Return the (x, y) coordinate for the center point of the cell that contains the specified text.  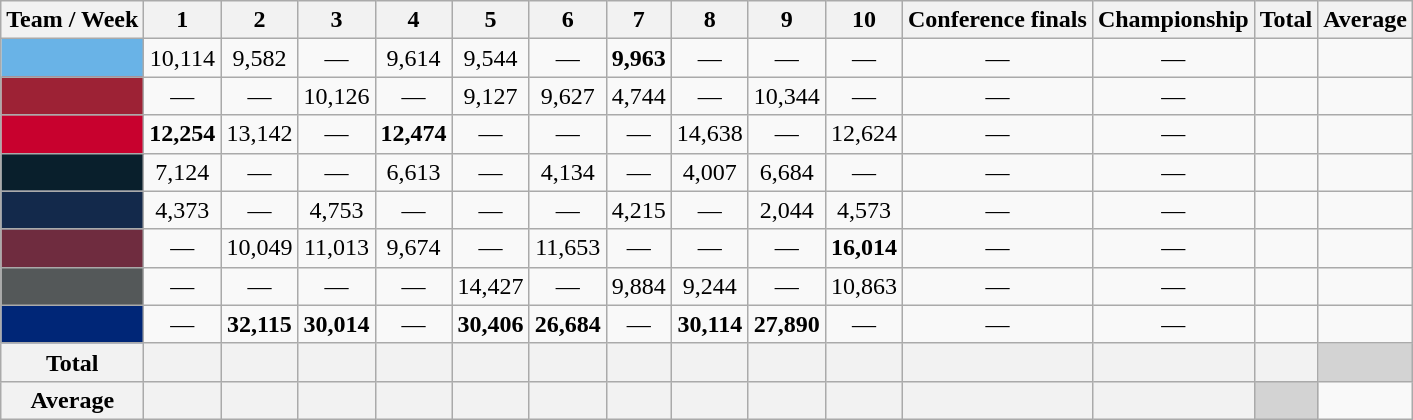
Championship (1173, 20)
26,684 (568, 324)
12,624 (864, 134)
10,049 (260, 248)
9,127 (490, 96)
12,254 (182, 134)
11,013 (336, 248)
9,884 (638, 286)
7 (638, 20)
4,134 (568, 172)
4,215 (638, 210)
5 (490, 20)
9,627 (568, 96)
4 (414, 20)
9,674 (414, 248)
Team / Week (72, 20)
30,014 (336, 324)
30,114 (710, 324)
9,582 (260, 58)
4,007 (710, 172)
Conference finals (997, 20)
3 (336, 20)
9,244 (710, 286)
4,573 (864, 210)
10 (864, 20)
30,406 (490, 324)
32,115 (260, 324)
6,684 (786, 172)
16,014 (864, 248)
13,142 (260, 134)
9,963 (638, 58)
4,753 (336, 210)
8 (710, 20)
4,744 (638, 96)
12,474 (414, 134)
14,638 (710, 134)
9,544 (490, 58)
4,373 (182, 210)
10,126 (336, 96)
14,427 (490, 286)
2 (260, 20)
10,114 (182, 58)
27,890 (786, 324)
1 (182, 20)
2,044 (786, 210)
6,613 (414, 172)
10,863 (864, 286)
11,653 (568, 248)
9 (786, 20)
6 (568, 20)
10,344 (786, 96)
9,614 (414, 58)
7,124 (182, 172)
